Scan for the cell matching the given text and deliver its (x, y) coordinate at center. 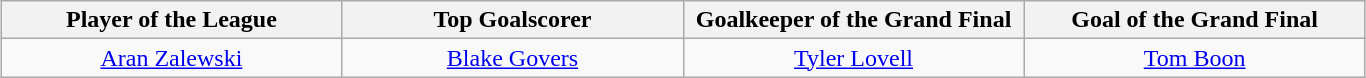
Goal of the Grand Final (1194, 20)
Goalkeeper of the Grand Final (854, 20)
Blake Govers (512, 58)
Top Goalscorer (512, 20)
Player of the League (172, 20)
Tom Boon (1194, 58)
Aran Zalewski (172, 58)
Tyler Lovell (854, 58)
